Capture the cell that displays the provided text and extract its [x, y] central coordinate. 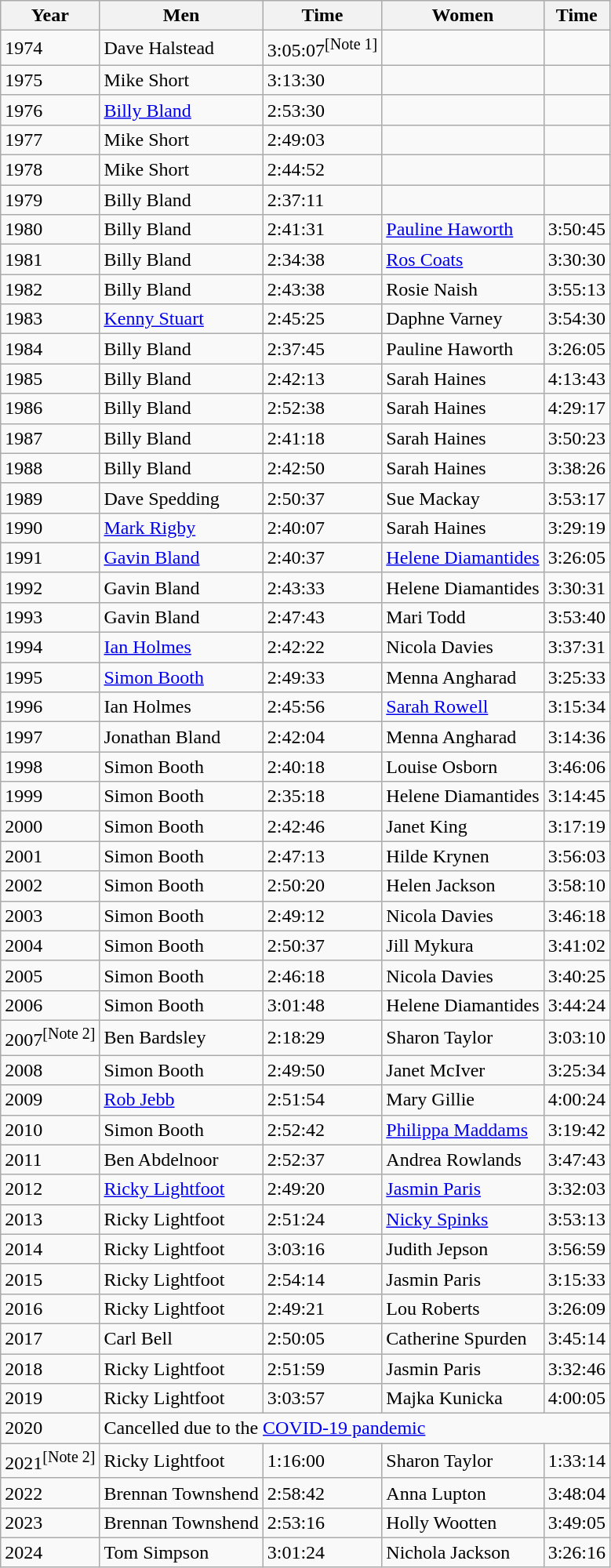
3:30:30 [576, 260]
1990 [50, 528]
2016 [50, 1308]
1988 [50, 468]
3:14:36 [576, 737]
Women [463, 16]
3:56:03 [576, 856]
1981 [50, 260]
3:15:33 [576, 1279]
2018 [50, 1369]
3:15:34 [576, 707]
2:40:18 [322, 767]
Rosie Naish [463, 289]
1982 [50, 289]
1:33:14 [576, 1461]
2001 [50, 856]
2004 [50, 946]
2:45:56 [322, 707]
Majka Kunicka [463, 1399]
2:50:05 [322, 1338]
3:32:46 [576, 1369]
3:44:24 [576, 1005]
2:40:07 [322, 528]
Nicky Spinks [463, 1219]
Janet King [463, 826]
Jonathan Bland [181, 737]
3:37:31 [576, 648]
2021[Note 2] [50, 1461]
2017 [50, 1338]
2:40:37 [322, 557]
Kenny Stuart [181, 319]
Lou Roberts [463, 1308]
2:35:18 [322, 797]
1975 [50, 80]
2008 [50, 1070]
3:25:33 [576, 677]
2010 [50, 1130]
2000 [50, 826]
3:01:24 [322, 1552]
1984 [50, 349]
3:46:18 [576, 916]
2006 [50, 1005]
2020 [50, 1428]
3:01:48 [322, 1005]
Holly Wootten [463, 1523]
Nichola Jackson [463, 1552]
Catherine Spurden [463, 1338]
2:49:21 [322, 1308]
Tom Simpson [181, 1552]
3:53:40 [576, 617]
1985 [50, 379]
1978 [50, 170]
1996 [50, 707]
2:54:14 [322, 1279]
Judith Jepson [463, 1249]
3:55:13 [576, 289]
1979 [50, 200]
2:42:13 [322, 379]
3:17:19 [576, 826]
2:34:38 [322, 260]
2:42:46 [322, 826]
3:56:59 [576, 1249]
2:47:43 [322, 617]
2:50:20 [322, 886]
3:03:57 [322, 1399]
2:58:42 [322, 1493]
4:00:24 [576, 1100]
1997 [50, 737]
2003 [50, 916]
Helen Jackson [463, 886]
2:49:50 [322, 1070]
1974 [50, 49]
3:49:05 [576, 1523]
3:25:34 [576, 1070]
4:13:43 [576, 379]
4:00:05 [576, 1399]
2:51:54 [322, 1100]
Dave Spedding [181, 498]
2:18:29 [322, 1038]
2:52:42 [322, 1130]
Andrea Rowlands [463, 1160]
2013 [50, 1219]
2011 [50, 1160]
2024 [50, 1552]
Janet McIver [463, 1070]
3:26:16 [576, 1552]
2014 [50, 1249]
1991 [50, 557]
1:16:00 [322, 1461]
2:49:33 [322, 677]
3:48:04 [576, 1493]
Hilde Krynen [463, 856]
1989 [50, 498]
3:47:43 [576, 1160]
2:42:22 [322, 648]
2:42:50 [322, 468]
Ros Coats [463, 260]
2:43:33 [322, 587]
Mari Todd [463, 617]
3:19:42 [576, 1130]
3:32:03 [576, 1189]
3:46:06 [576, 767]
2:46:18 [322, 975]
3:03:10 [576, 1038]
Cancelled due to the COVID-19 pandemic [355, 1428]
3:50:45 [576, 230]
1992 [50, 587]
2:37:45 [322, 349]
2022 [50, 1493]
3:29:19 [576, 528]
Anna Lupton [463, 1493]
1995 [50, 677]
Dave Halstead [181, 49]
1999 [50, 797]
1998 [50, 767]
2005 [50, 975]
2012 [50, 1189]
1977 [50, 140]
3:53:17 [576, 498]
2:49:20 [322, 1189]
1976 [50, 110]
2:53:30 [322, 110]
3:14:45 [576, 797]
2:52:38 [322, 408]
1994 [50, 648]
2:51:24 [322, 1219]
2:51:59 [322, 1369]
2:44:52 [322, 170]
Ben Abdelnoor [181, 1160]
2007[Note 2] [50, 1038]
Mark Rigby [181, 528]
Men [181, 16]
Ben Bardsley [181, 1038]
Daphne Varney [463, 319]
3:45:14 [576, 1338]
3:58:10 [576, 886]
3:26:09 [576, 1308]
3:05:07[Note 1] [322, 49]
2:45:25 [322, 319]
2015 [50, 1279]
Philippa Maddams [463, 1130]
2023 [50, 1523]
Louise Osborn [463, 767]
3:54:30 [576, 319]
3:38:26 [576, 468]
Jill Mykura [463, 946]
Mary Gillie [463, 1100]
4:29:17 [576, 408]
2:37:11 [322, 200]
3:40:25 [576, 975]
2009 [50, 1100]
2002 [50, 886]
1983 [50, 319]
2:52:37 [322, 1160]
2:49:12 [322, 916]
3:30:31 [576, 587]
2:43:38 [322, 289]
Year [50, 16]
Sue Mackay [463, 498]
3:50:23 [576, 438]
1980 [50, 230]
3:41:02 [576, 946]
1987 [50, 438]
3:13:30 [322, 80]
1986 [50, 408]
2:49:03 [322, 140]
1993 [50, 617]
2:47:13 [322, 856]
2:41:31 [322, 230]
Sarah Rowell [463, 707]
Carl Bell [181, 1338]
2019 [50, 1399]
3:03:16 [322, 1249]
2:41:18 [322, 438]
Rob Jebb [181, 1100]
3:53:13 [576, 1219]
2:42:04 [322, 737]
2:53:16 [322, 1523]
